Identify which cell holds the provided text, then report its [x, y] central coordinate. 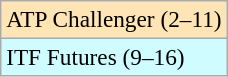
ATP Challenger (2–11) [114, 19]
ITF Futures (9–16) [114, 57]
